Extract the (x, y) coordinate from the center of the cell holding the provided text.  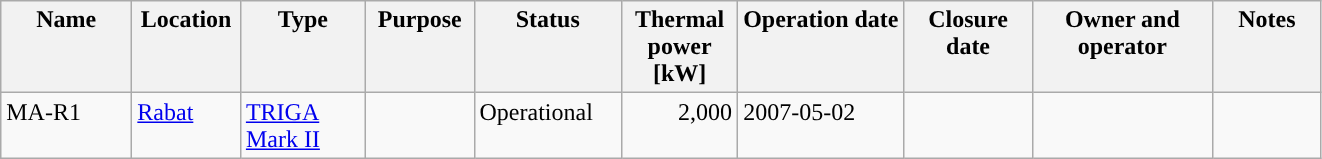
Purpose (420, 47)
2,000 (680, 126)
Operational (548, 126)
Location (186, 47)
Closure date (968, 47)
Operation date (821, 47)
2007-05-02 (821, 126)
Type (302, 47)
Name (66, 47)
Owner and operator (1122, 47)
TRIGA Mark II (302, 126)
Status (548, 47)
Rabat (186, 126)
Notes (1268, 47)
Thermal power [kW] (680, 47)
MA-R1 (66, 126)
